From the cell containing the given text, extract its center point as [X, Y] coordinate. 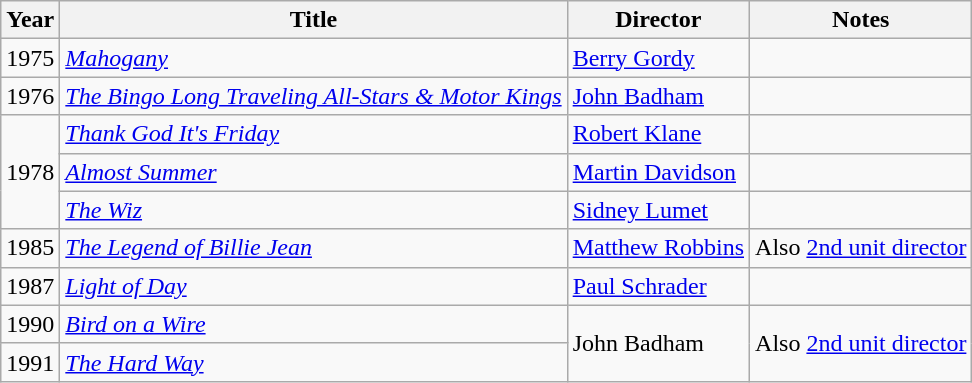
The Bingo Long Traveling All-Stars & Motor Kings [314, 96]
Sidney Lumet [658, 210]
Mahogany [314, 58]
Paul Schrader [658, 286]
Notes [861, 20]
Berry Gordy [658, 58]
Bird on a Wire [314, 324]
The Legend of Billie Jean [314, 248]
1976 [30, 96]
1991 [30, 362]
Martin Davidson [658, 172]
1990 [30, 324]
1978 [30, 172]
The Hard Way [314, 362]
1985 [30, 248]
Director [658, 20]
The Wiz [314, 210]
Thank God It's Friday [314, 134]
Robert Klane [658, 134]
Light of Day [314, 286]
Matthew Robbins [658, 248]
Almost Summer [314, 172]
Title [314, 20]
Year [30, 20]
1975 [30, 58]
1987 [30, 286]
